Identify which cell holds the provided text, then report its (X, Y) central coordinate. 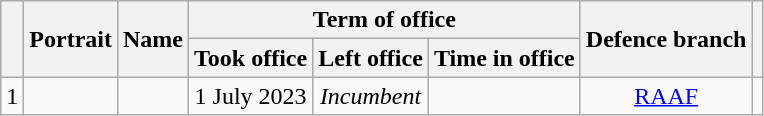
Name (152, 39)
RAAF (666, 96)
Defence branch (666, 39)
1 (12, 96)
Took office (251, 58)
Portrait (71, 39)
Term of office (385, 20)
Left office (371, 58)
Incumbent (371, 96)
1 July 2023 (251, 96)
Time in office (504, 58)
